Locate the cell with the specified text and output its [X, Y] center coordinate. 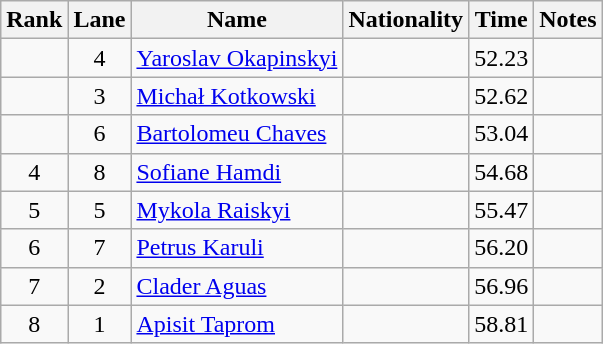
Yaroslav Okapinskyi [237, 58]
Time [502, 20]
Lane [100, 20]
55.47 [502, 210]
Name [237, 20]
Michał Kotkowski [237, 96]
54.68 [502, 172]
Clader Aguas [237, 286]
58.81 [502, 324]
3 [100, 96]
56.96 [502, 286]
Mykola Raiskyi [237, 210]
1 [100, 324]
Notes [568, 20]
Bartolomeu Chaves [237, 134]
Rank [34, 20]
Petrus Karuli [237, 248]
52.23 [502, 58]
53.04 [502, 134]
56.20 [502, 248]
Sofiane Hamdi [237, 172]
Nationality [406, 20]
Apisit Taprom [237, 324]
2 [100, 286]
52.62 [502, 96]
